Return [X, Y] of the center of cell containing provided text 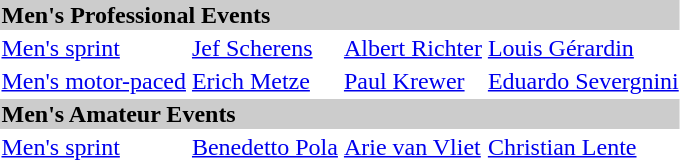
Paul Krewer [412, 81]
Men's sprint [94, 48]
Men's Professional Events [340, 15]
Albert Richter [412, 48]
Jef Scherens [264, 48]
Men's motor-paced [94, 81]
Eduardo Severgnini [583, 81]
Louis Gérardin [583, 48]
Erich Metze [264, 81]
Men's Amateur Events [340, 114]
